Extract the (x, y) coordinate from the center of the cell holding the provided text.  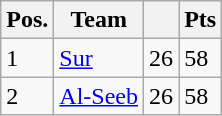
Sur (99, 58)
2 (28, 96)
Team (99, 20)
Al-Seeb (99, 96)
Pts (200, 20)
Pos. (28, 20)
1 (28, 58)
